Search for the cell housing the specified text and yield its [X, Y] center coordinate. 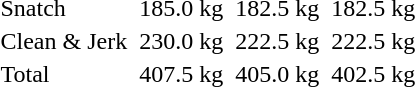
222.5 kg [278, 41]
230.0 kg [182, 41]
